Search for the cell housing the specified text and yield its (X, Y) center coordinate. 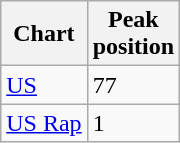
Peakposition (133, 34)
US (44, 85)
Chart (44, 34)
1 (133, 123)
US Rap (44, 123)
77 (133, 85)
